Extract the [x, y] coordinate from the center of the cell holding the provided text.  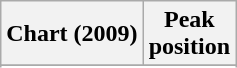
Peakposition [189, 34]
Chart (2009) [72, 34]
